For the text-containing cell, return its midpoint in [x, y] coordinate format. 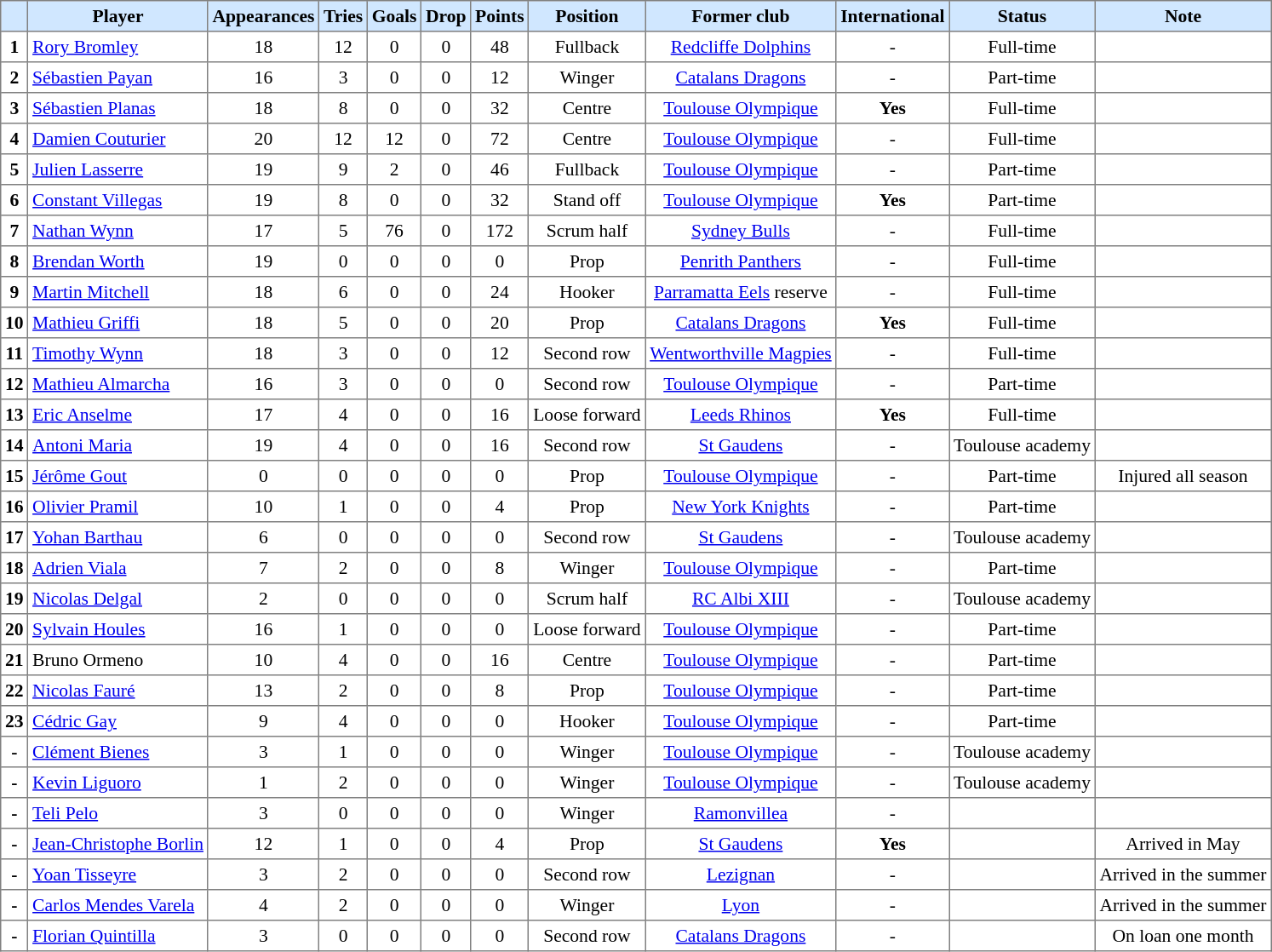
Florian Quintilla [117, 936]
Leeds Rhinos [741, 415]
14 [14, 445]
RC Albi XIII [741, 599]
Eric Anselme [117, 415]
Injured all season [1183, 476]
Timothy Wynn [117, 353]
International [892, 16]
48 [500, 47]
Mathieu Griffi [117, 323]
Sébastien Payan [117, 77]
Ramonvillea [741, 813]
Points [500, 16]
Sydney Bulls [741, 231]
76 [393, 231]
Nicolas Fauré [117, 691]
172 [500, 231]
Stand off [587, 200]
Antoni Maria [117, 445]
Tries [344, 16]
Jérôme Gout [117, 476]
Jean-Christophe Borlin [117, 844]
On loan one month [1183, 936]
Goals [393, 16]
Parramatta Eels reserve [741, 292]
Cédric Gay [117, 721]
Note [1183, 16]
Status [1022, 16]
Julien Lasserre [117, 169]
Carlos Mendes Varela [117, 905]
Sylvain Houles [117, 629]
Former club [741, 16]
Drop [446, 16]
Teli Pelo [117, 813]
23 [14, 721]
Wentworthville Magpies [741, 353]
Penrith Panthers [741, 261]
Kevin Liguoro [117, 783]
Nicolas Delgal [117, 599]
Damien Couturier [117, 139]
Martin Mitchell [117, 292]
Rory Bromley [117, 47]
Clément Bienes [117, 752]
Nathan Wynn [117, 231]
Lyon [741, 905]
24 [500, 292]
Olivier Pramil [117, 507]
Yoan Tisseyre [117, 875]
Position [587, 16]
72 [500, 139]
11 [14, 353]
21 [14, 660]
Bruno Ormeno [117, 660]
Sébastien Planas [117, 108]
Constant Villegas [117, 200]
Lezignan [741, 875]
Player [117, 16]
Appearances [263, 16]
Adrien Viala [117, 568]
Arrived in May [1183, 844]
Redcliffe Dolphins [741, 47]
46 [500, 169]
15 [14, 476]
Mathieu Almarcha [117, 384]
New York Knights [741, 507]
Brendan Worth [117, 261]
22 [14, 691]
Yohan Barthau [117, 537]
